Provide the (X, Y) coordinate of the cell's center where the given text is located.  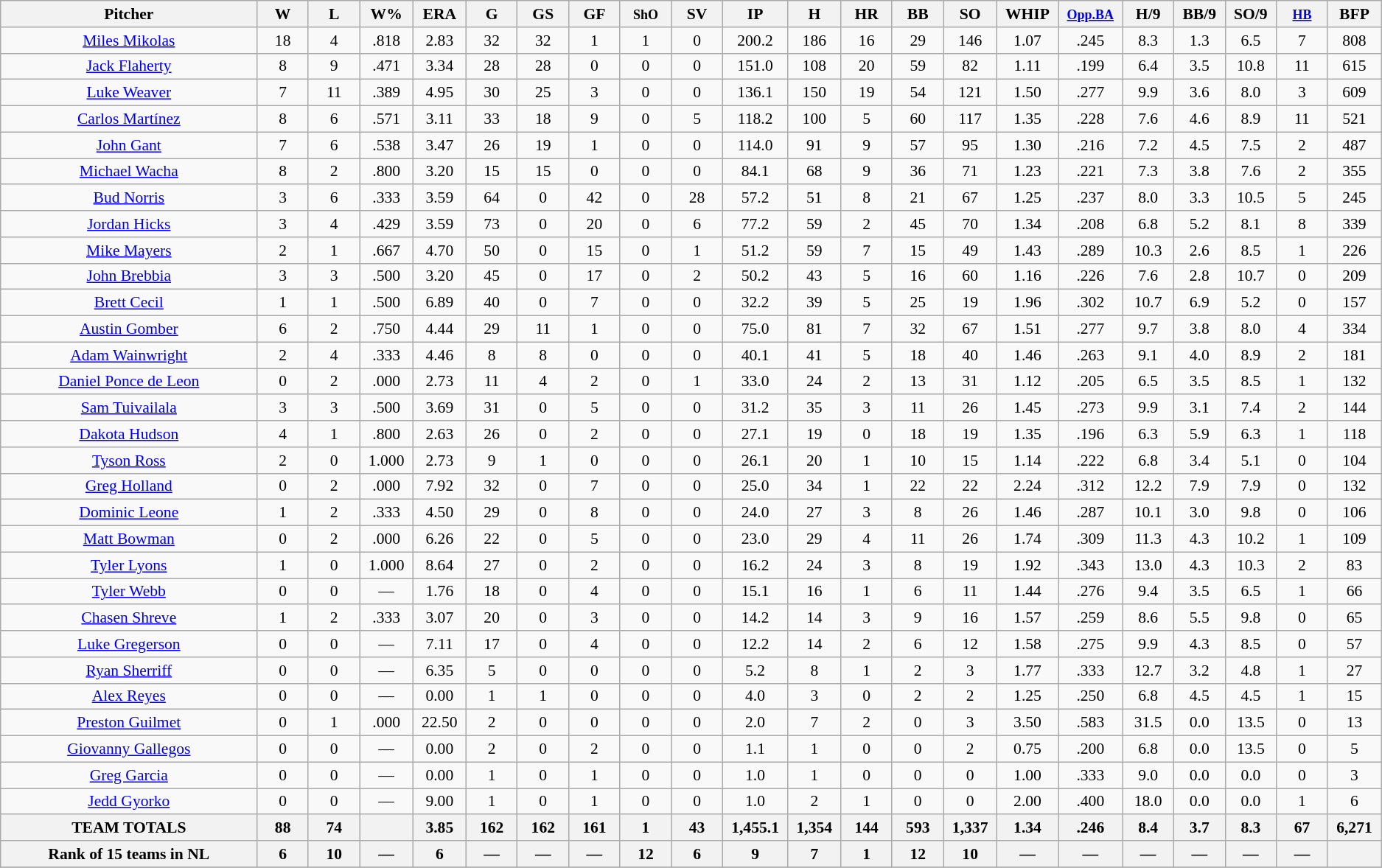
3.0 (1199, 513)
.343 (1091, 565)
7.3 (1148, 172)
.302 (1091, 303)
Jack Flaherty (129, 66)
1.3 (1199, 41)
.199 (1091, 66)
2.24 (1027, 486)
4.8 (1251, 671)
.309 (1091, 539)
16.2 (755, 565)
G (492, 14)
1.50 (1027, 93)
1.45 (1027, 408)
1.58 (1027, 644)
1.76 (439, 592)
4.6 (1199, 119)
.222 (1091, 461)
7.92 (439, 486)
HB (1302, 14)
BB (918, 14)
John Gant (129, 145)
33 (492, 119)
1.51 (1027, 329)
64 (492, 198)
95 (970, 145)
Dakota Hudson (129, 434)
74 (334, 828)
WHIP (1027, 14)
.818 (386, 41)
487 (1354, 145)
1,455.1 (755, 828)
14.2 (755, 618)
157 (1354, 303)
91 (814, 145)
82 (970, 66)
40.1 (755, 355)
31.2 (755, 408)
10.8 (1251, 66)
SO/9 (1251, 14)
3.85 (439, 828)
2.83 (439, 41)
.200 (1091, 749)
7.5 (1251, 145)
3.47 (439, 145)
GF (595, 14)
70 (970, 224)
3.34 (439, 66)
30 (492, 93)
66 (1354, 592)
1.43 (1027, 251)
109 (1354, 539)
1.74 (1027, 539)
18.0 (1148, 802)
.246 (1091, 828)
41 (814, 355)
7.4 (1251, 408)
73 (492, 224)
.228 (1091, 119)
4.95 (439, 93)
77.2 (755, 224)
Rank of 15 teams in NL (129, 854)
0.75 (1027, 749)
5.9 (1199, 434)
W% (386, 14)
1.77 (1027, 671)
49 (970, 251)
8.4 (1148, 828)
4.50 (439, 513)
9.00 (439, 802)
6.89 (439, 303)
1.14 (1027, 461)
10.5 (1251, 198)
209 (1354, 276)
10.2 (1251, 539)
Jedd Gyorko (129, 802)
Michael Wacha (129, 172)
23.0 (755, 539)
1,337 (970, 828)
Pitcher (129, 14)
32.2 (755, 303)
3.2 (1199, 671)
12.7 (1148, 671)
3.07 (439, 618)
.276 (1091, 592)
8.64 (439, 565)
3.6 (1199, 93)
1.11 (1027, 66)
.221 (1091, 172)
104 (1354, 461)
.259 (1091, 618)
35 (814, 408)
1.12 (1027, 382)
57.2 (755, 198)
HR (867, 14)
2.8 (1199, 276)
10.1 (1148, 513)
.226 (1091, 276)
1.00 (1027, 775)
3.3 (1199, 198)
245 (1354, 198)
118 (1354, 434)
Dominic Leone (129, 513)
.389 (386, 93)
BB/9 (1199, 14)
31.5 (1148, 723)
Alex Reyes (129, 696)
3.11 (439, 119)
.196 (1091, 434)
Matt Bowman (129, 539)
118.2 (755, 119)
15.1 (755, 592)
84.1 (755, 172)
151.0 (755, 66)
.205 (1091, 382)
H (814, 14)
114.0 (755, 145)
68 (814, 172)
.250 (1091, 696)
W (283, 14)
521 (1354, 119)
Tyler Webb (129, 592)
Brett Cecil (129, 303)
39 (814, 303)
186 (814, 41)
ERA (439, 14)
200.2 (755, 41)
2.63 (439, 434)
21 (918, 198)
54 (918, 93)
4.46 (439, 355)
Greg Garcia (129, 775)
34 (814, 486)
7.11 (439, 644)
808 (1354, 41)
6.26 (439, 539)
3.4 (1199, 461)
John Brebbia (129, 276)
.245 (1091, 41)
136.1 (755, 93)
Carlos Martínez (129, 119)
9.1 (1148, 355)
1.1 (755, 749)
24.0 (755, 513)
.216 (1091, 145)
6.4 (1148, 66)
88 (283, 828)
SV (697, 14)
71 (970, 172)
.237 (1091, 198)
1.57 (1027, 618)
615 (1354, 66)
3.7 (1199, 828)
50.2 (755, 276)
SO (970, 14)
.289 (1091, 251)
Daniel Ponce de Leon (129, 382)
.750 (386, 329)
Giovanny Gallegos (129, 749)
2.6 (1199, 251)
.263 (1091, 355)
161 (595, 828)
.400 (1091, 802)
.583 (1091, 723)
Sam Tuivailala (129, 408)
.571 (386, 119)
121 (970, 93)
27.1 (755, 434)
3.50 (1027, 723)
65 (1354, 618)
36 (918, 172)
26.1 (755, 461)
7.2 (1148, 145)
3.1 (1199, 408)
1,354 (814, 828)
100 (814, 119)
6.35 (439, 671)
8.6 (1148, 618)
339 (1354, 224)
13.0 (1148, 565)
50 (492, 251)
2.00 (1027, 802)
.208 (1091, 224)
.429 (386, 224)
TEAM TOTALS (129, 828)
5.1 (1251, 461)
Greg Holland (129, 486)
Luke Gregerson (129, 644)
1.23 (1027, 172)
51 (814, 198)
33.0 (755, 382)
150 (814, 93)
ShO (646, 14)
.273 (1091, 408)
25.0 (755, 486)
3.69 (439, 408)
9.7 (1148, 329)
Luke Weaver (129, 93)
Adam Wainwright (129, 355)
106 (1354, 513)
1.07 (1027, 41)
.471 (386, 66)
81 (814, 329)
8.1 (1251, 224)
5.5 (1199, 618)
Austin Gomber (129, 329)
L (334, 14)
83 (1354, 565)
1.96 (1027, 303)
51.2 (755, 251)
.667 (386, 251)
Ryan Sherriff (129, 671)
Jordan Hicks (129, 224)
4.44 (439, 329)
9.4 (1148, 592)
H/9 (1148, 14)
1.16 (1027, 276)
2.0 (755, 723)
355 (1354, 172)
42 (595, 198)
.287 (1091, 513)
6.9 (1199, 303)
108 (814, 66)
593 (918, 828)
Tyler Lyons (129, 565)
22.50 (439, 723)
.275 (1091, 644)
GS (543, 14)
Mike Mayers (129, 251)
1.92 (1027, 565)
.312 (1091, 486)
Miles Mikolas (129, 41)
146 (970, 41)
226 (1354, 251)
181 (1354, 355)
75.0 (755, 329)
BFP (1354, 14)
Opp.BA (1091, 14)
Tyson Ross (129, 461)
Chasen Shreve (129, 618)
117 (970, 119)
Preston Guilmet (129, 723)
1.30 (1027, 145)
1.44 (1027, 592)
.538 (386, 145)
6,271 (1354, 828)
IP (755, 14)
4.70 (439, 251)
334 (1354, 329)
11.3 (1148, 539)
Bud Norris (129, 198)
9.0 (1148, 775)
609 (1354, 93)
